Search for the cell housing the specified text and yield its [x, y] center coordinate. 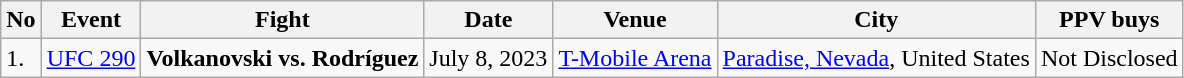
Volkanovski vs. Rodríguez [282, 58]
Date [488, 20]
1. [21, 58]
UFC 290 [91, 58]
Venue [635, 20]
July 8, 2023 [488, 58]
Paradise, Nevada, United States [876, 58]
City [876, 20]
Event [91, 20]
T-Mobile Arena [635, 58]
PPV buys [1109, 20]
No [21, 20]
Fight [282, 20]
Not Disclosed [1109, 58]
